Determine the [x, y] coordinate at the center of the cell enclosing the given text.  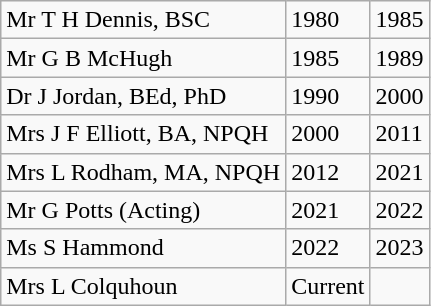
2011 [400, 134]
Ms S Hammond [144, 248]
Mrs J F Elliott, BA, NPQH [144, 134]
1980 [328, 20]
Mr G Potts (Acting) [144, 210]
2023 [400, 248]
Mrs L Colquhoun [144, 286]
Mr G B McHugh [144, 58]
Mr T H Dennis, BSC [144, 20]
Current [328, 286]
2012 [328, 172]
1989 [400, 58]
Mrs L Rodham, MA, NPQH [144, 172]
Dr J Jordan, BEd, PhD [144, 96]
1990 [328, 96]
